Scan for the cell matching the given text and deliver its (X, Y) coordinate at center. 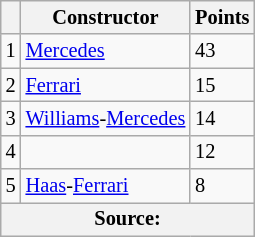
Mercedes (106, 51)
Haas-Ferrari (106, 186)
5 (11, 186)
14 (222, 118)
Source: (128, 219)
4 (11, 152)
1 (11, 51)
3 (11, 118)
2 (11, 85)
Ferrari (106, 85)
Points (222, 17)
12 (222, 152)
43 (222, 51)
Williams-Mercedes (106, 118)
8 (222, 186)
Constructor (106, 17)
15 (222, 85)
